Return the [X, Y] coordinate for the center point of the cell that contains the specified text.  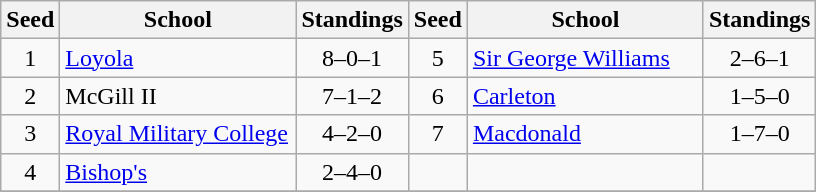
Macdonald [585, 134]
7–1–2 [352, 96]
Loyola [178, 58]
5 [438, 58]
3 [30, 134]
4 [30, 172]
Sir George Williams [585, 58]
8–0–1 [352, 58]
2 [30, 96]
4–2–0 [352, 134]
2–6–1 [759, 58]
2–4–0 [352, 172]
6 [438, 96]
1–7–0 [759, 134]
1–5–0 [759, 96]
Royal Military College [178, 134]
McGill II [178, 96]
7 [438, 134]
Carleton [585, 96]
1 [30, 58]
Bishop's [178, 172]
